Determine the [x, y] coordinate at the center of the cell enclosing the given text.  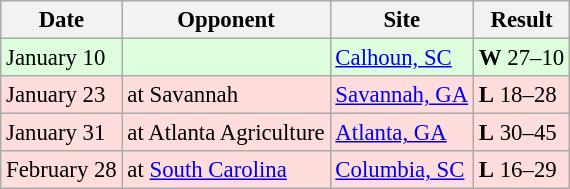
at South Carolina [226, 170]
W 27–10 [522, 58]
January 10 [62, 58]
at Savannah [226, 95]
January 31 [62, 133]
Opponent [226, 20]
L 18–28 [522, 95]
Result [522, 20]
Site [402, 20]
February 28 [62, 170]
Atlanta, GA [402, 133]
L 30–45 [522, 133]
Columbia, SC [402, 170]
Date [62, 20]
at Atlanta Agriculture [226, 133]
Savannah, GA [402, 95]
L 16–29 [522, 170]
January 23 [62, 95]
Calhoun, SC [402, 58]
